Provide the [X, Y] coordinate of the cell's center where the given text is located.  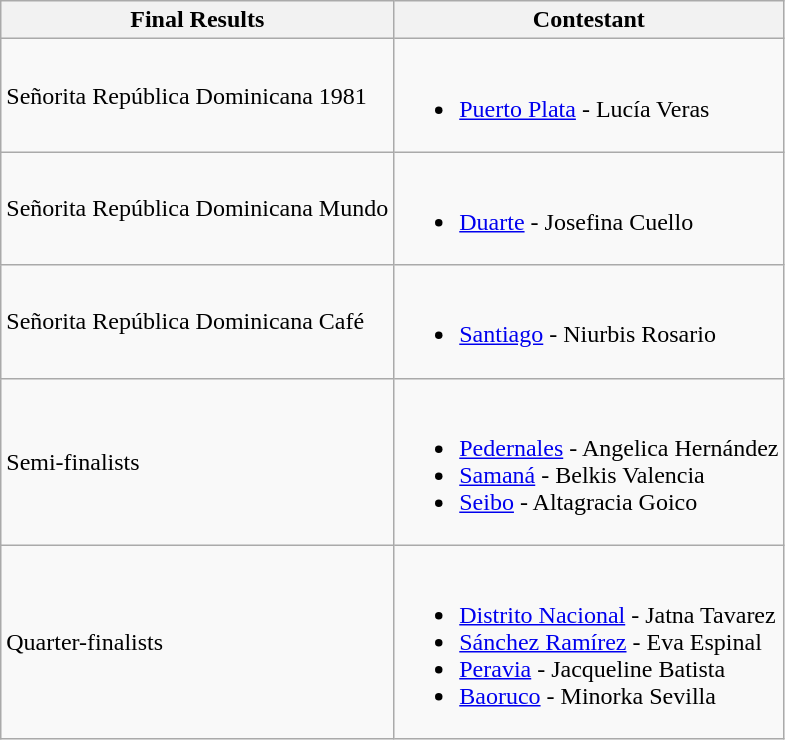
Contestant [589, 20]
Santiago - Niurbis Rosario [589, 322]
Señorita República Dominicana Mundo [198, 208]
Puerto Plata - Lucía Veras [589, 96]
Quarter-finalists [198, 642]
Distrito Nacional - Jatna TavarezSánchez Ramírez - Eva EspinalPeravia - Jacqueline BatistaBaoruco - Minorka Sevilla [589, 642]
Semi-finalists [198, 462]
Señorita República Dominicana 1981 [198, 96]
Final Results [198, 20]
Duarte - Josefina Cuello [589, 208]
Señorita República Dominicana Café [198, 322]
Pedernales - Angelica HernándezSamaná - Belkis ValenciaSeibo - Altagracia Goico [589, 462]
